For the text-containing cell, return its midpoint in [x, y] coordinate format. 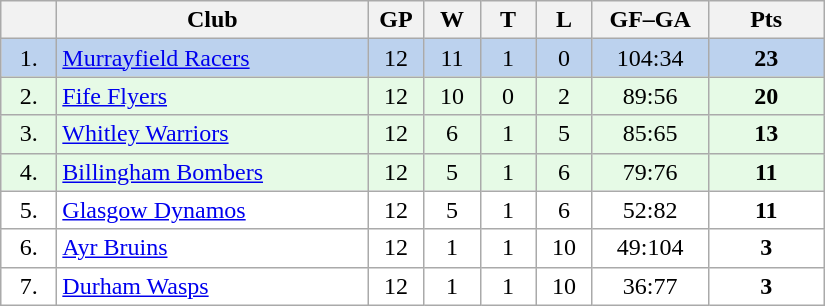
Club [212, 20]
52:82 [650, 210]
Pts [766, 20]
85:65 [650, 134]
2. [29, 96]
Whitley Warriors [212, 134]
GF–GA [650, 20]
13 [766, 134]
W [452, 20]
4. [29, 172]
20 [766, 96]
89:56 [650, 96]
Fife Flyers [212, 96]
49:104 [650, 248]
Durham Wasps [212, 286]
23 [766, 58]
Murrayfield Racers [212, 58]
Billingham Bombers [212, 172]
6. [29, 248]
79:76 [650, 172]
3. [29, 134]
7. [29, 286]
Glasgow Dynamos [212, 210]
5. [29, 210]
L [564, 20]
104:34 [650, 58]
2 [564, 96]
1. [29, 58]
36:77 [650, 286]
T [508, 20]
Ayr Bruins [212, 248]
GP [396, 20]
